Output the (x, y) coordinate of the center of the cell containing the given text.  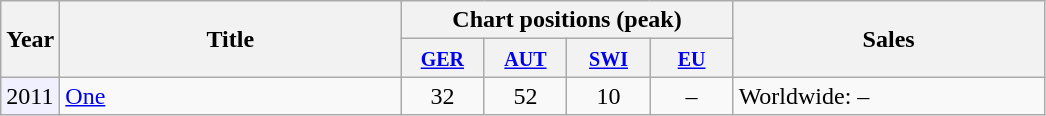
Title (230, 39)
32 (442, 96)
2011 (30, 96)
Chart positions (peak) (567, 20)
SWI (608, 58)
Worldwide: – (888, 96)
AUT (526, 58)
52 (526, 96)
10 (608, 96)
Sales (888, 39)
– (692, 96)
One (230, 96)
Year (30, 39)
EU (692, 58)
GER (442, 58)
